Locate the cell with the specified text and output its [X, Y] center coordinate. 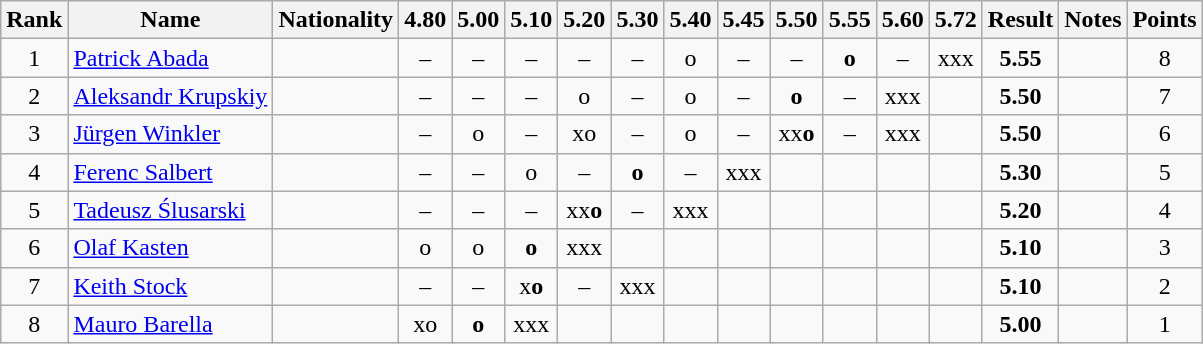
Ferenc Salbert [170, 172]
Tadeusz Ślusarski [170, 210]
5.40 [690, 20]
5.45 [744, 20]
Aleksandr Krupskiy [170, 96]
4.80 [426, 20]
Keith Stock [170, 286]
Patrick Abada [170, 58]
Notes [1093, 20]
Nationality [336, 20]
Olaf Kasten [170, 248]
Result [1020, 20]
5.60 [902, 20]
Name [170, 20]
Points [1164, 20]
Mauro Barella [170, 324]
Rank [34, 20]
Jürgen Winkler [170, 134]
5.72 [956, 20]
